Pinpoint the cell where the given text exists, returning its (X, Y) midpoint coordinate. 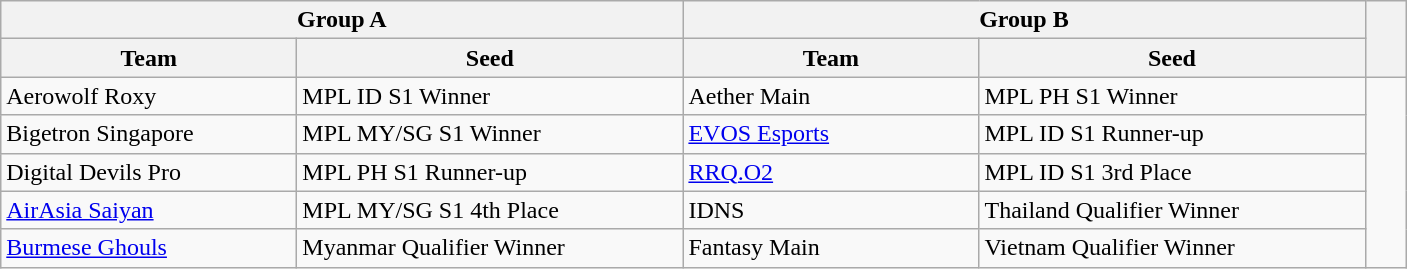
MPL MY/SG S1 4th Place (490, 210)
MPL PH S1 Runner-up (490, 172)
Group B (1024, 20)
EVOS Esports (831, 134)
MPL ID S1 3rd Place (1172, 172)
IDNS (831, 210)
Group A (342, 20)
MPL ID S1 Runner-up (1172, 134)
RRQ.O2 (831, 172)
Bigetron Singapore (149, 134)
Digital Devils Pro (149, 172)
Thailand Qualifier Winner (1172, 210)
Vietnam Qualifier Winner (1172, 248)
Aerowolf Roxy (149, 96)
Burmese Ghouls (149, 248)
AirAsia Saiyan (149, 210)
MPL ID S1 Winner (490, 96)
MPL PH S1 Winner (1172, 96)
MPL MY/SG S1 Winner (490, 134)
Fantasy Main (831, 248)
Myanmar Qualifier Winner (490, 248)
Aether Main (831, 96)
